Determine the (x, y) coordinate at the center of the cell enclosing the given text.  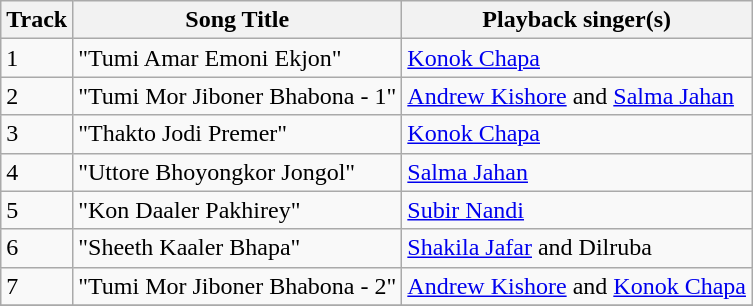
Salma Jahan (577, 172)
Shakila Jafar and Dilruba (577, 248)
"Tumi Amar Emoni Ekjon" (238, 58)
"Sheeth Kaaler Bhapa" (238, 248)
Andrew Kishore and Salma Jahan (577, 96)
6 (37, 248)
2 (37, 96)
"Kon Daaler Pakhirey" (238, 210)
5 (37, 210)
Playback singer(s) (577, 20)
Song Title (238, 20)
"Thakto Jodi Premer" (238, 134)
1 (37, 58)
Track (37, 20)
"Tumi Mor Jiboner Bhabona - 2" (238, 286)
Subir Nandi (577, 210)
4 (37, 172)
7 (37, 286)
"Uttore Bhoyongkor Jongol" (238, 172)
3 (37, 134)
Andrew Kishore and Konok Chapa (577, 286)
"Tumi Mor Jiboner Bhabona - 1" (238, 96)
